Locate the cell with the specified text and output its (X, Y) center coordinate. 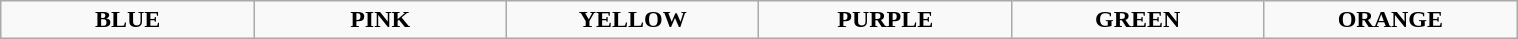
PINK (380, 20)
GREEN (1138, 20)
PURPLE (886, 20)
YELLOW (632, 20)
BLUE (128, 20)
ORANGE (1390, 20)
